Detect which cell encompasses the target text, then output its (X, Y) center coordinate. 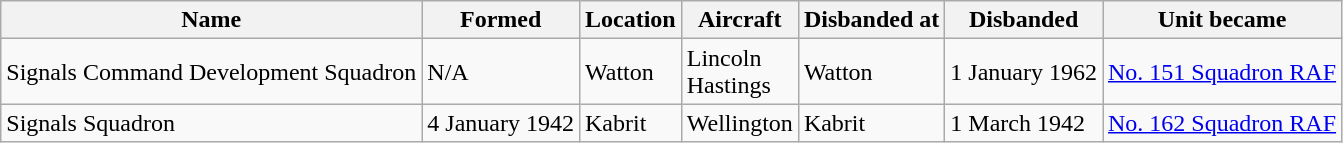
Location (630, 20)
N/A (501, 72)
Aircraft (740, 20)
Unit became (1222, 20)
Formed (501, 20)
Disbanded (1024, 20)
4 January 1942 (501, 123)
No. 162 Squadron RAF (1222, 123)
1 March 1942 (1024, 123)
No. 151 Squadron RAF (1222, 72)
LincolnHastings (740, 72)
Name (212, 20)
Signals Squadron (212, 123)
Wellington (740, 123)
1 January 1962 (1024, 72)
Signals Command Development Squadron (212, 72)
Disbanded at (871, 20)
